Output the (X, Y) coordinate of the center of the cell containing the given text.  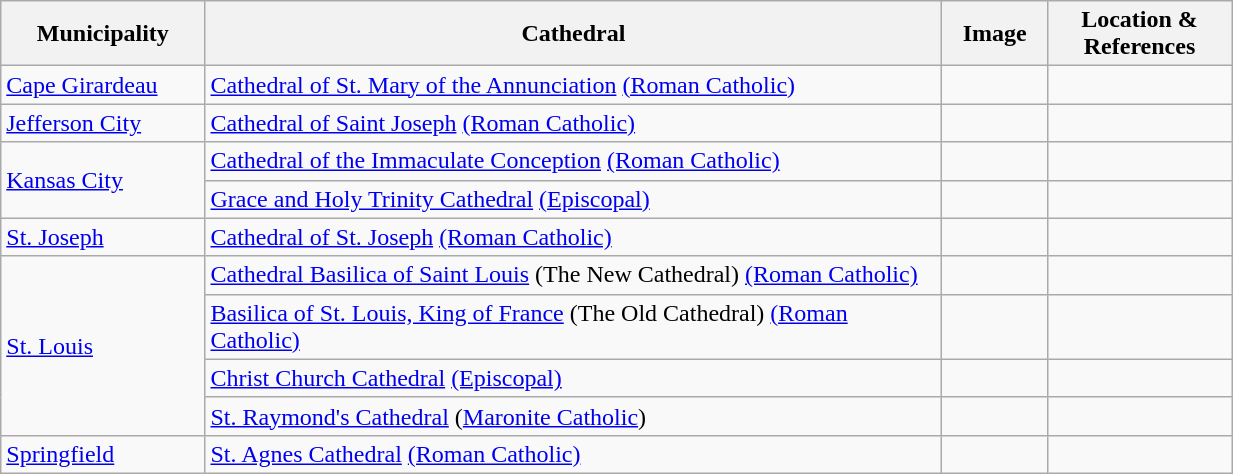
Image (995, 34)
Cathedral Basilica of Saint Louis (The New Cathedral) (Roman Catholic) (574, 275)
St. Agnes Cathedral (Roman Catholic) (574, 454)
Cathedral of the Immaculate Conception (Roman Catholic) (574, 161)
Municipality (103, 34)
Springfield (103, 454)
Kansas City (103, 180)
Cathedral (574, 34)
Location & References (1139, 34)
Grace and Holy Trinity Cathedral (Episcopal) (574, 199)
Jefferson City (103, 123)
St. Raymond's Cathedral (Maronite Catholic) (574, 416)
Basilica of St. Louis, King of France (The Old Cathedral) (Roman Catholic) (574, 326)
St. Joseph (103, 237)
Cathedral of St. Joseph (Roman Catholic) (574, 237)
St. Louis (103, 346)
Cathedral of St. Mary of the Annunciation (Roman Catholic) (574, 85)
Cathedral of Saint Joseph (Roman Catholic) (574, 123)
Christ Church Cathedral (Episcopal) (574, 378)
Cape Girardeau (103, 85)
